Identify which cell holds the provided text, then report its (x, y) central coordinate. 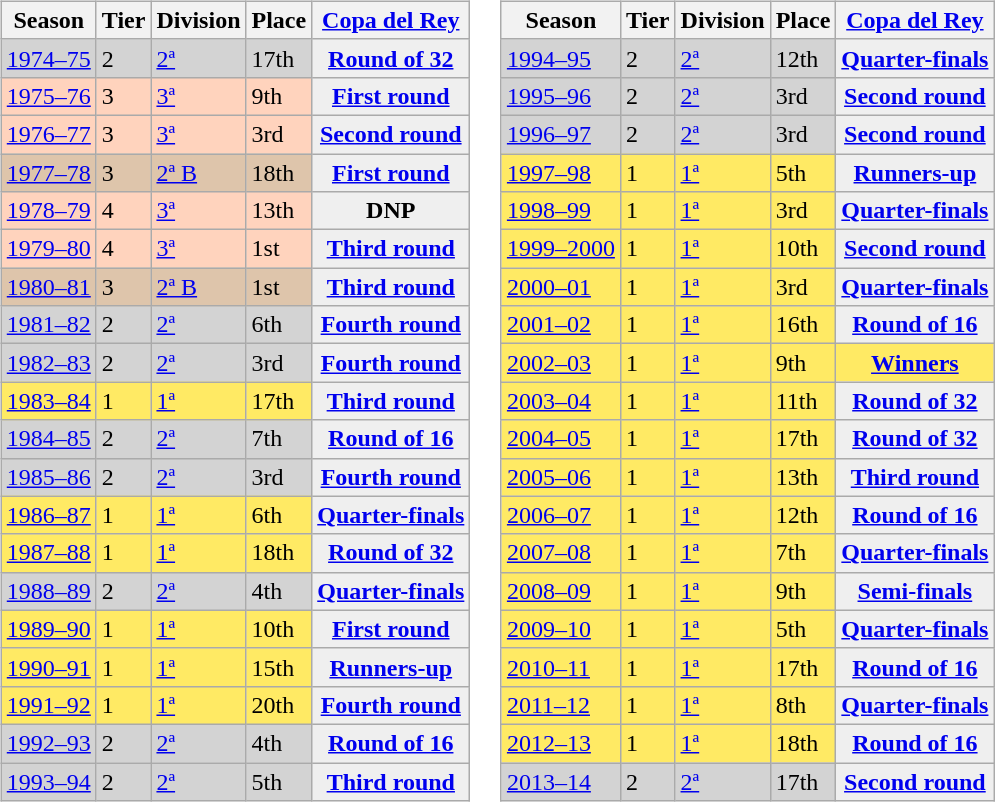
2009–10 (560, 629)
1999–2000 (560, 249)
1978–79 (48, 211)
1975–76 (48, 96)
20th (279, 705)
1996–97 (560, 134)
2006–07 (560, 515)
1991–92 (48, 705)
1974–75 (48, 58)
DNP (391, 211)
1980–81 (48, 287)
2012–13 (560, 743)
2000–01 (560, 287)
1990–91 (48, 667)
2007–08 (560, 553)
1981–82 (48, 325)
2005–06 (560, 477)
1983–84 (48, 401)
1997–98 (560, 173)
1985–86 (48, 477)
15th (279, 667)
2013–14 (560, 781)
Semi-finals (915, 591)
2001–02 (560, 325)
1998–99 (560, 211)
1989–90 (48, 629)
2002–03 (560, 363)
2011–12 (560, 705)
2003–04 (560, 401)
2004–05 (560, 439)
2008–09 (560, 591)
1979–80 (48, 249)
1984–85 (48, 439)
1992–93 (48, 743)
1988–89 (48, 591)
2010–11 (560, 667)
Winners (915, 363)
1993–94 (48, 781)
1982–83 (48, 363)
8th (803, 705)
16th (803, 325)
1976–77 (48, 134)
1994–95 (560, 58)
1987–88 (48, 553)
1995–96 (560, 96)
11th (803, 401)
1986–87 (48, 515)
1977–78 (48, 173)
